For the text-containing cell, return its midpoint in [x, y] coordinate format. 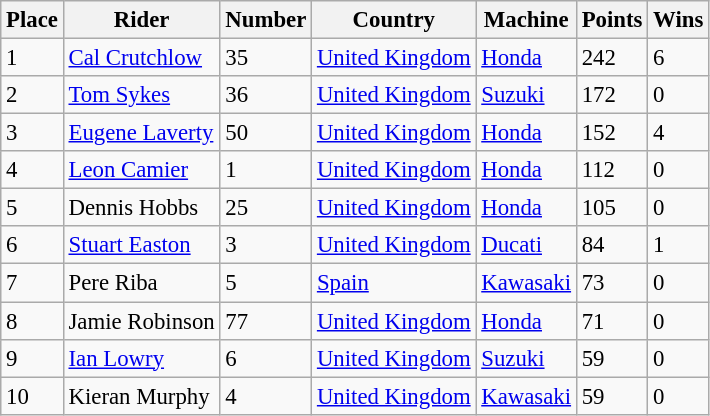
36 [266, 95]
Ducati [526, 245]
8 [32, 321]
25 [266, 208]
Eugene Laverty [142, 133]
Leon Camier [142, 170]
Tom Sykes [142, 95]
172 [612, 95]
2 [32, 95]
35 [266, 58]
9 [32, 358]
242 [612, 58]
Points [612, 20]
Kieran Murphy [142, 396]
10 [32, 396]
84 [612, 245]
Machine [526, 20]
Place [32, 20]
112 [612, 170]
Number [266, 20]
73 [612, 283]
77 [266, 321]
152 [612, 133]
Ian Lowry [142, 358]
71 [612, 321]
Dennis Hobbs [142, 208]
Rider [142, 20]
7 [32, 283]
105 [612, 208]
Jamie Robinson [142, 321]
Pere Riba [142, 283]
50 [266, 133]
Cal Crutchlow [142, 58]
Wins [678, 20]
Spain [394, 283]
Country [394, 20]
Stuart Easton [142, 245]
